Return the (x, y) coordinate for the center point of the cell that contains the specified text.  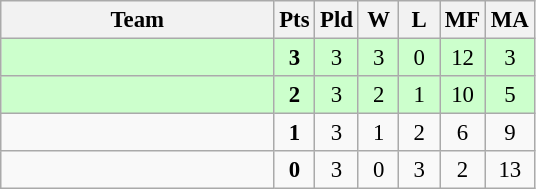
6 (463, 133)
5 (510, 95)
13 (510, 170)
12 (463, 58)
MA (510, 20)
W (378, 20)
Pld (337, 20)
10 (463, 95)
9 (510, 133)
L (420, 20)
Pts (294, 20)
MF (463, 20)
Team (138, 20)
